Output the [X, Y] coordinate of the center of the cell containing the given text.  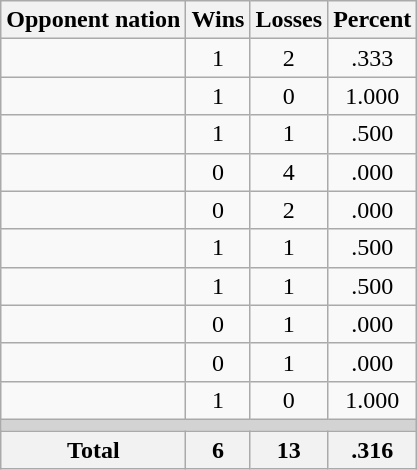
Percent [372, 20]
.333 [372, 58]
Losses [289, 20]
Total [94, 449]
6 [218, 449]
Opponent nation [94, 20]
Wins [218, 20]
.316 [372, 449]
4 [289, 172]
13 [289, 449]
